Extract the (x, y) coordinate from the center of the cell holding the provided text.  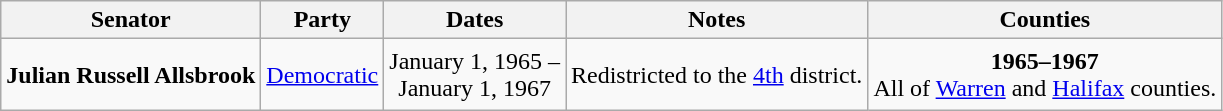
Party (322, 20)
Redistricted to the 4th district. (717, 75)
Senator (131, 20)
Democratic (322, 75)
Notes (717, 20)
1965–1967 All of Warren and Halifax counties. (1045, 75)
January 1, 1965 – January 1, 1967 (475, 75)
Dates (475, 20)
Julian Russell Allsbrook (131, 75)
Counties (1045, 20)
